Search for the cell housing the specified text and yield its (X, Y) center coordinate. 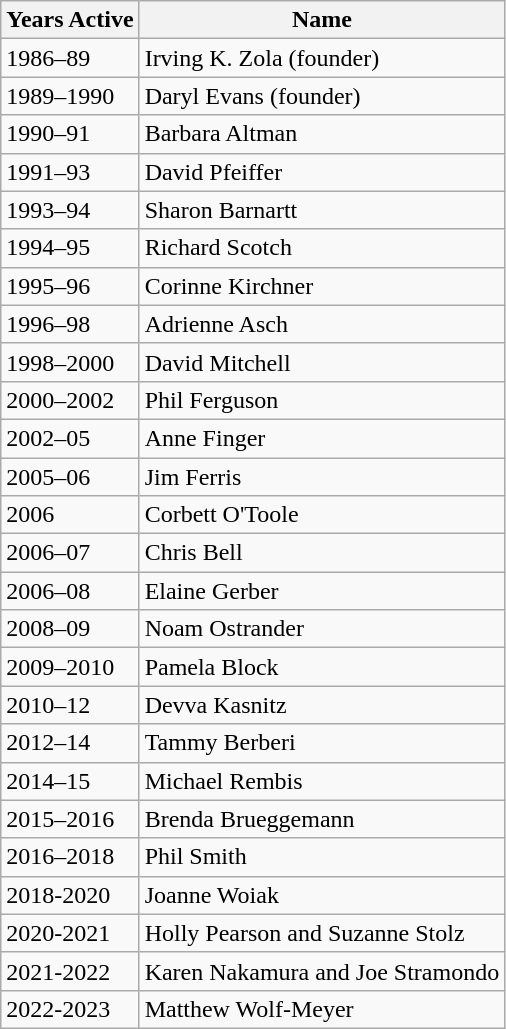
2006 (70, 515)
1989–1990 (70, 96)
1995–96 (70, 286)
Name (322, 20)
Noam Ostrander (322, 629)
1996–98 (70, 324)
2006–07 (70, 553)
Holly Pearson and Suzanne Stolz (322, 933)
Michael Rembis (322, 781)
Sharon Barnartt (322, 210)
2018-2020 (70, 895)
2002–05 (70, 438)
1990–91 (70, 134)
Brenda Brueggemann (322, 819)
Joanne Woiak (322, 895)
Anne Finger (322, 438)
2008–09 (70, 629)
Matthew Wolf-Meyer (322, 1009)
Phil Ferguson (322, 400)
Phil Smith (322, 857)
Corbett O'Toole (322, 515)
Years Active (70, 20)
2016–2018 (70, 857)
2005–06 (70, 477)
2009–2010 (70, 667)
2010–12 (70, 705)
2020-2021 (70, 933)
Irving K. Zola (founder) (322, 58)
Jim Ferris (322, 477)
David Pfeiffer (322, 172)
Adrienne Asch (322, 324)
Devva Kasnitz (322, 705)
2000–2002 (70, 400)
2022-2023 (70, 1009)
Richard Scotch (322, 248)
Corinne Kirchner (322, 286)
Daryl Evans (founder) (322, 96)
1994–95 (70, 248)
2021-2022 (70, 971)
Karen Nakamura and Joe Stramondo (322, 971)
1993–94 (70, 210)
1998–2000 (70, 362)
Elaine Gerber (322, 591)
1986–89 (70, 58)
Chris Bell (322, 553)
2015–2016 (70, 819)
David Mitchell (322, 362)
2014–15 (70, 781)
2006–08 (70, 591)
Pamela Block (322, 667)
1991–93 (70, 172)
Barbara Altman (322, 134)
2012–14 (70, 743)
Tammy Berberi (322, 743)
